For the text-containing cell, return its midpoint in (x, y) coordinate format. 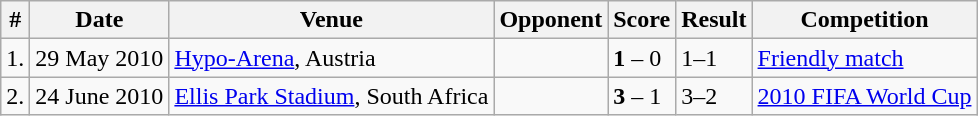
Competition (864, 20)
Venue (332, 20)
1 – 0 (642, 58)
Date (100, 20)
# (16, 20)
29 May 2010 (100, 58)
Hypo-Arena, Austria (332, 58)
2010 FIFA World Cup (864, 96)
2. (16, 96)
Score (642, 20)
Ellis Park Stadium, South Africa (332, 96)
24 June 2010 (100, 96)
Friendly match (864, 58)
Result (714, 20)
3–2 (714, 96)
1–1 (714, 58)
3 – 1 (642, 96)
1. (16, 58)
Opponent (551, 20)
